Identify which cell holds the provided text, then report its [X, Y] central coordinate. 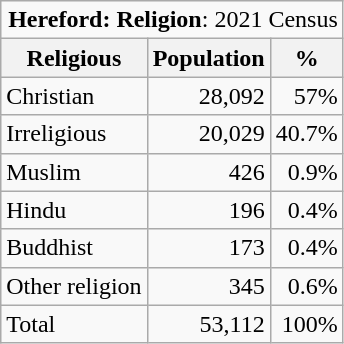
Christian [74, 96]
0.9% [306, 172]
Other religion [74, 286]
Irreligious [74, 134]
20,029 [208, 134]
196 [208, 210]
Population [208, 58]
Total [74, 324]
Buddhist [74, 248]
28,092 [208, 96]
Hindu [74, 210]
% [306, 58]
345 [208, 286]
173 [208, 248]
Muslim [74, 172]
426 [208, 172]
Hereford: Religion: 2021 Census [172, 20]
0.6% [306, 286]
40.7% [306, 134]
100% [306, 324]
57% [306, 96]
Religious [74, 58]
53,112 [208, 324]
